Scan for the cell matching the given text and deliver its (X, Y) coordinate at center. 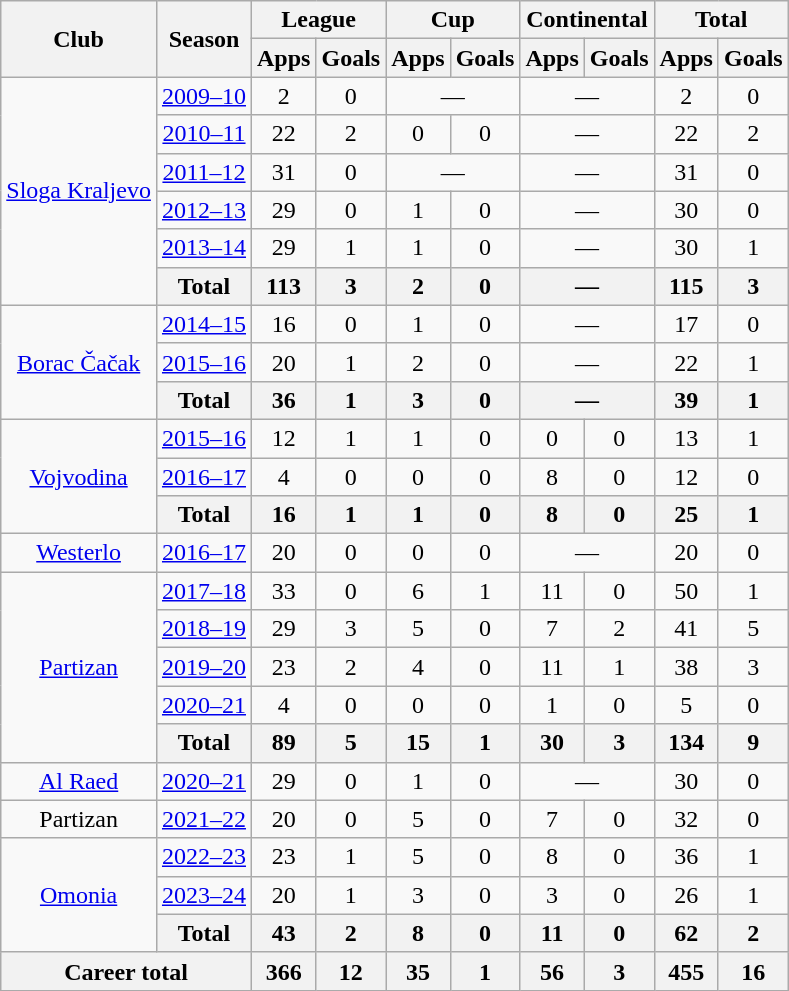
2022–23 (204, 857)
2018–19 (204, 629)
2012–13 (204, 210)
Westerlo (79, 553)
2021–22 (204, 819)
15 (418, 743)
2023–24 (204, 895)
Career total (126, 971)
39 (686, 400)
Vojvodina (79, 476)
25 (686, 515)
113 (284, 286)
62 (686, 933)
32 (686, 819)
115 (686, 286)
43 (284, 933)
Season (204, 39)
Club (79, 39)
26 (686, 895)
2017–18 (204, 591)
50 (686, 591)
35 (418, 971)
2009–10 (204, 96)
56 (552, 971)
Omonia (79, 895)
17 (686, 324)
38 (686, 667)
2014–15 (204, 324)
Borac Čačak (79, 362)
Sloga Kraljevo (79, 191)
League (319, 20)
134 (686, 743)
89 (284, 743)
2011–12 (204, 172)
Al Raed (79, 781)
Cup (453, 20)
33 (284, 591)
Continental (587, 20)
2010–11 (204, 134)
2019–20 (204, 667)
6 (418, 591)
2013–14 (204, 248)
13 (686, 438)
455 (686, 971)
9 (753, 743)
366 (284, 971)
41 (686, 629)
